Extract the (X, Y) coordinate from the center of the cell holding the provided text.  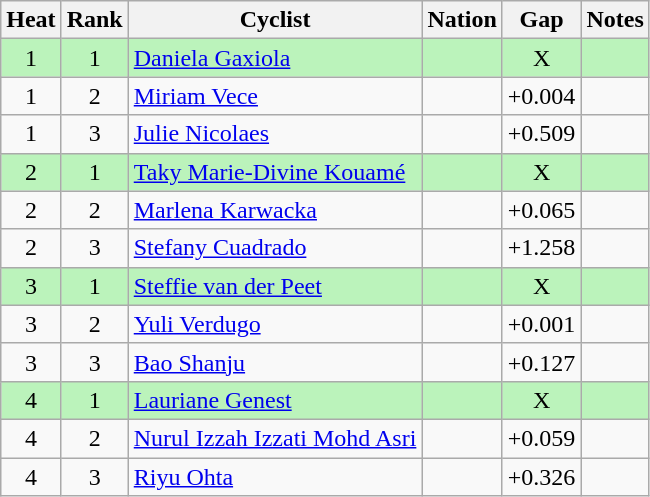
Bao Shanju (275, 362)
Nurul Izzah Izzati Mohd Asri (275, 438)
Notes (615, 20)
Daniela Gaxiola (275, 58)
+0.001 (542, 324)
+0.059 (542, 438)
Marlena Karwacka (275, 210)
Cyclist (275, 20)
Yuli Verdugo (275, 324)
+0.326 (542, 477)
+0.127 (542, 362)
Riyu Ohta (275, 477)
Heat (31, 20)
Taky Marie-Divine Kouamé (275, 172)
+0.509 (542, 134)
Steffie van der Peet (275, 286)
+0.004 (542, 96)
+0.065 (542, 210)
Miriam Vece (275, 96)
Stefany Cuadrado (275, 248)
Lauriane Genest (275, 400)
Nation (462, 20)
Gap (542, 20)
Rank (94, 20)
+1.258 (542, 248)
Julie Nicolaes (275, 134)
